Return the [X, Y] coordinate for the center point of the cell that contains the specified text.  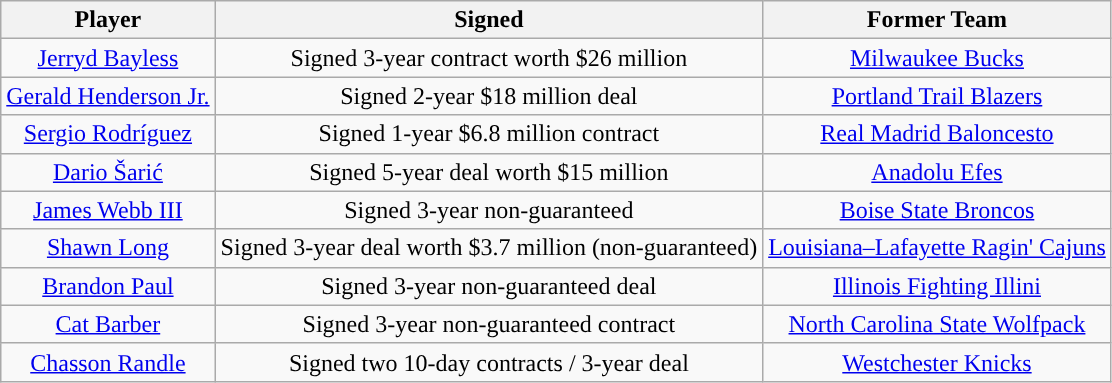
Illinois Fighting Illini [938, 286]
Signed 1-year $6.8 million contract [489, 134]
Brandon Paul [108, 286]
Shawn Long [108, 248]
Westchester Knicks [938, 362]
Anadolu Efes [938, 172]
Signed 2-year $18 million deal [489, 96]
Real Madrid Baloncesto [938, 134]
Cat Barber [108, 324]
Signed two 10-day contracts / 3-year deal [489, 362]
Portland Trail Blazers [938, 96]
Player [108, 20]
Signed 3-year deal worth $3.7 million (non-guaranteed) [489, 248]
Former Team [938, 20]
Chasson Randle [108, 362]
Signed 5-year deal worth $15 million [489, 172]
Boise State Broncos [938, 210]
Signed 3-year non-guaranteed deal [489, 286]
James Webb III [108, 210]
Signed [489, 20]
Dario Šarić [108, 172]
Louisiana–Lafayette Ragin' Cajuns [938, 248]
Milwaukee Bucks [938, 58]
Gerald Henderson Jr. [108, 96]
Signed 3-year contract worth $26 million [489, 58]
North Carolina State Wolfpack [938, 324]
Signed 3-year non-guaranteed [489, 210]
Sergio Rodríguez [108, 134]
Jerryd Bayless [108, 58]
Signed 3-year non-guaranteed contract [489, 324]
